Provide the [X, Y] coordinate of the cell's center where the given text is located.  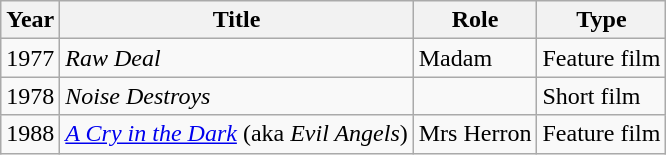
1977 [30, 58]
Year [30, 20]
Raw Deal [236, 58]
Madam [475, 58]
Noise Destroys [236, 96]
Role [475, 20]
A Cry in the Dark (aka Evil Angels) [236, 134]
1988 [30, 134]
Type [602, 20]
Mrs Herron [475, 134]
1978 [30, 96]
Short film [602, 96]
Title [236, 20]
